Identify which cell holds the provided text, then report its [X, Y] central coordinate. 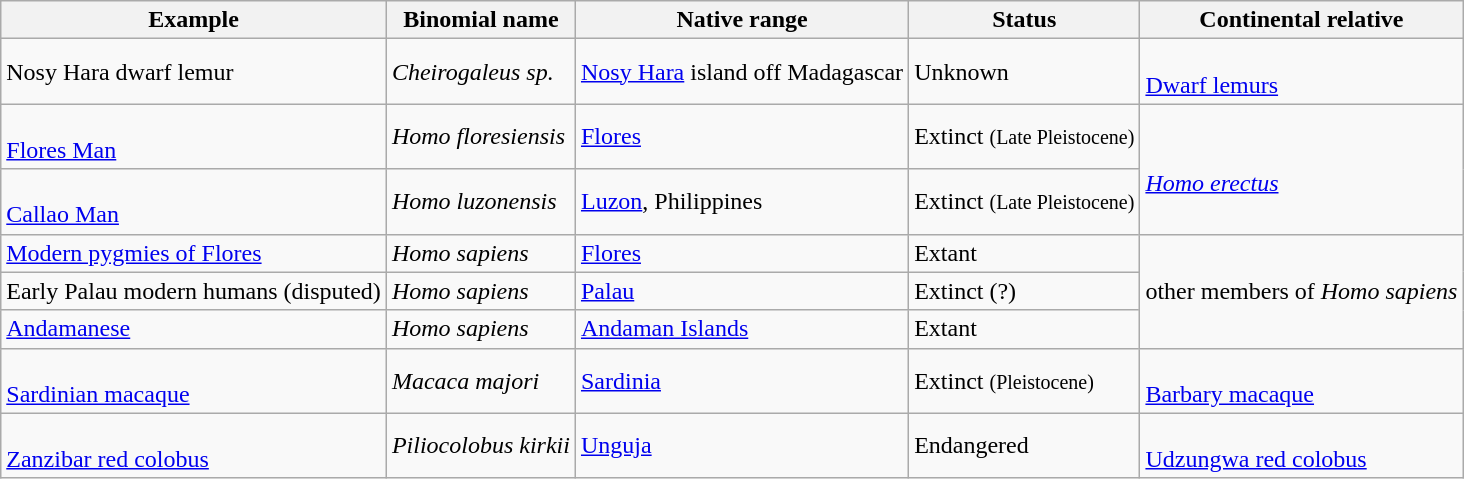
Homo floresiensis [480, 136]
Nosy Hara island off Madagascar [742, 72]
Unknown [1024, 72]
Nosy Hara dwarf lemur [194, 72]
Extinct (Pleistocene) [1024, 380]
Homo erectus [1302, 169]
Andaman Islands [742, 329]
Unguja [742, 446]
Palau [742, 291]
Zanzibar red colobus [194, 446]
Udzungwa red colobus [1302, 446]
Native range [742, 20]
Cheirogaleus sp. [480, 72]
Endangered [1024, 446]
Callao Man [194, 202]
Extinct (?) [1024, 291]
Example [194, 20]
Modern pygmies of Flores [194, 253]
Homo luzonensis [480, 202]
Sardinia [742, 380]
Luzon, Philippines [742, 202]
Macaca majori [480, 380]
Status [1024, 20]
Sardinian macaque [194, 380]
Continental relative [1302, 20]
Dwarf lemurs [1302, 72]
Binomial name [480, 20]
Flores Man [194, 136]
Piliocolobus kirkii [480, 446]
Barbary macaque [1302, 380]
other members of Homo sapiens [1302, 291]
Andamanese [194, 329]
Early Palau modern humans (disputed) [194, 291]
